Detect which cell encompasses the target text, then output its (x, y) center coordinate. 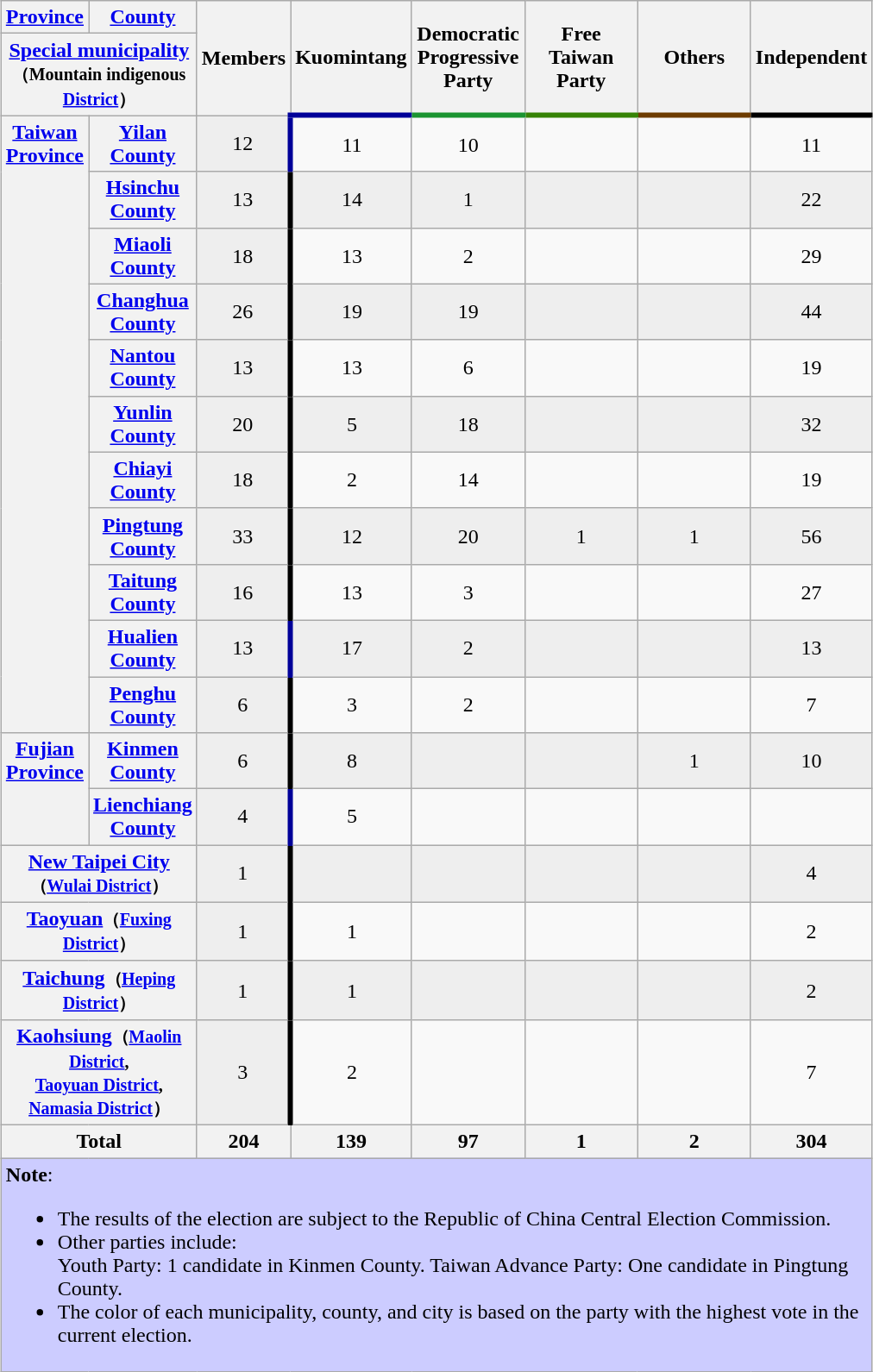
County (143, 17)
Members (243, 59)
Taiwan Province (45, 424)
139 (351, 1141)
22 (811, 200)
304 (811, 1141)
Changhua County (143, 312)
27 (811, 592)
16 (243, 592)
Kaohsiung（Maolin District,Taoyuan District, Namasia District） (98, 1072)
17 (351, 648)
8 (351, 761)
33 (243, 536)
Taoyuan（Fuxing District） (98, 931)
Free Taiwan Party (581, 59)
Miaoli County (143, 255)
Pingtung County (143, 536)
Province (45, 17)
Yilan County (143, 143)
Special municipality（Mountain indigenous District） (98, 74)
29 (811, 255)
204 (243, 1141)
44 (811, 312)
Taitung County (143, 592)
56 (811, 536)
Taichung（Heping District） (98, 990)
Hsinchu County (143, 200)
Kinmen County (143, 761)
26 (243, 312)
Others (694, 59)
Nantou County (143, 367)
Democratic Progressive Party (468, 59)
32 (811, 424)
Fujian Province (45, 789)
Yunlin County (143, 424)
Total (98, 1141)
Chiayi County (143, 479)
Kuomintang (351, 59)
Hualien County (143, 648)
Independent (811, 59)
Penghu County (143, 704)
Lienchiang County (143, 818)
97 (468, 1141)
New Taipei City（Wulai District） (98, 874)
